Return the [x, y] coordinate for the center point of the cell that contains the specified text.  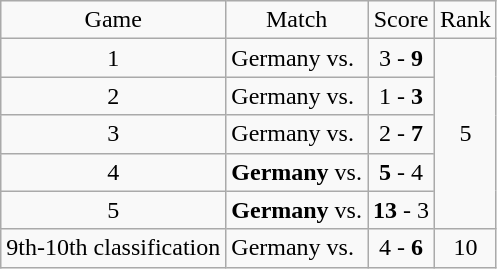
3 - 9 [402, 58]
1 [114, 58]
Match [297, 20]
4 - 6 [402, 248]
Rank [466, 20]
2 - 7 [402, 134]
Score [402, 20]
13 - 3 [402, 210]
Game [114, 20]
10 [466, 248]
9th-10th classification [114, 248]
3 [114, 134]
4 [114, 172]
1 - 3 [402, 96]
2 [114, 96]
5 - 4 [402, 172]
